Scan for the cell matching the given text and deliver its (X, Y) coordinate at center. 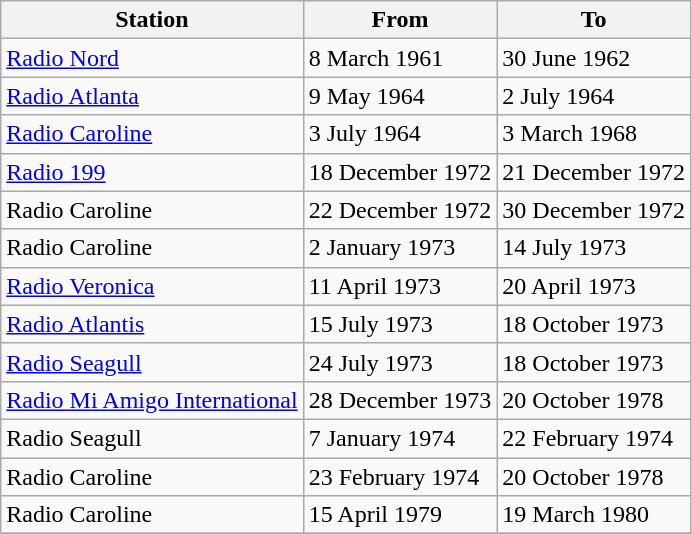
15 July 1973 (400, 324)
Station (152, 20)
30 December 1972 (594, 210)
Radio Mi Amigo International (152, 400)
23 February 1974 (400, 477)
20 April 1973 (594, 286)
2 January 1973 (400, 248)
3 March 1968 (594, 134)
9 May 1964 (400, 96)
15 April 1979 (400, 515)
2 July 1964 (594, 96)
Radio Nord (152, 58)
21 December 1972 (594, 172)
To (594, 20)
Radio 199 (152, 172)
22 December 1972 (400, 210)
From (400, 20)
3 July 1964 (400, 134)
11 April 1973 (400, 286)
19 March 1980 (594, 515)
Radio Veronica (152, 286)
18 December 1972 (400, 172)
Radio Atlanta (152, 96)
8 March 1961 (400, 58)
30 June 1962 (594, 58)
28 December 1973 (400, 400)
24 July 1973 (400, 362)
Radio Atlantis (152, 324)
22 February 1974 (594, 438)
7 January 1974 (400, 438)
14 July 1973 (594, 248)
